Determine the [x, y] coordinate at the center of the cell enclosing the given text.  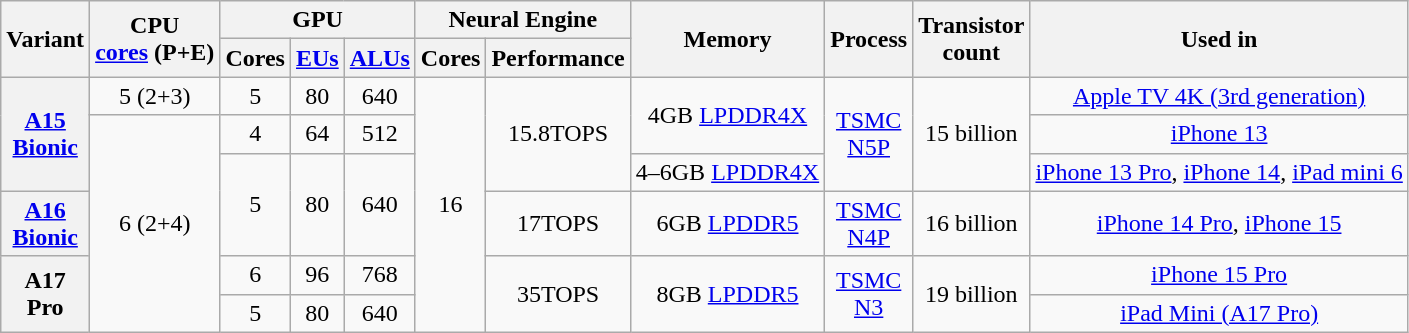
64 [317, 134]
4GB LPDDR4X [727, 115]
GPU [318, 20]
A17Pro [46, 294]
Neural Engine [522, 20]
TSMC N3 [869, 294]
16 [450, 204]
8GB LPDDR5 [727, 294]
iPhone 15 Pro [1219, 275]
Apple TV 4K (3rd generation) [1219, 96]
iPad Mini (A17 Pro) [1219, 313]
CPUcores (P+E) [155, 39]
4–6GB LPDDR4X [727, 172]
96 [317, 275]
Used in [1219, 39]
6GB LPDDR5 [727, 224]
5 (2+3) [155, 96]
768 [380, 275]
TSMC N5P [869, 134]
TSMC N4P [869, 224]
15 billion [972, 134]
Variant [46, 39]
Transistorcount [972, 39]
Process [869, 39]
A16Bionic [46, 224]
6 (2+4) [155, 224]
Memory [727, 39]
6 [256, 275]
19 billion [972, 294]
15.8TOPS [558, 134]
iPhone 13 Pro, iPhone 14, iPad mini 6 [1219, 172]
512 [380, 134]
ALUs [380, 58]
16 billion [972, 224]
35TOPS [558, 294]
A15Bionic [46, 134]
iPhone 13 [1219, 134]
EUs [317, 58]
iPhone 14 Pro, iPhone 15 [1219, 224]
4 [256, 134]
17TOPS [558, 224]
Performance [558, 58]
